Extract the (x, y) coordinate from the center of the cell holding the provided text.  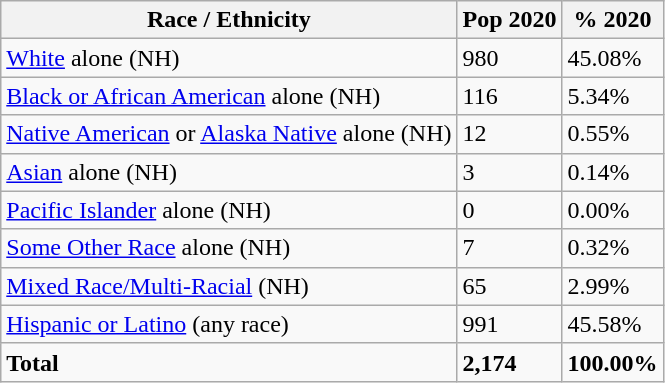
2,174 (510, 362)
45.58% (612, 324)
Mixed Race/Multi-Racial (NH) (229, 286)
65 (510, 286)
Some Other Race alone (NH) (229, 248)
7 (510, 248)
Asian alone (NH) (229, 172)
0.00% (612, 210)
White alone (NH) (229, 58)
% 2020 (612, 20)
0.32% (612, 248)
Race / Ethnicity (229, 20)
0.14% (612, 172)
Native American or Alaska Native alone (NH) (229, 134)
5.34% (612, 96)
Black or African American alone (NH) (229, 96)
Total (229, 362)
Pop 2020 (510, 20)
3 (510, 172)
Hispanic or Latino (any race) (229, 324)
0.55% (612, 134)
116 (510, 96)
991 (510, 324)
2.99% (612, 286)
45.08% (612, 58)
100.00% (612, 362)
Pacific Islander alone (NH) (229, 210)
0 (510, 210)
980 (510, 58)
12 (510, 134)
